Extract the (x, y) coordinate from the center of the cell holding the provided text.  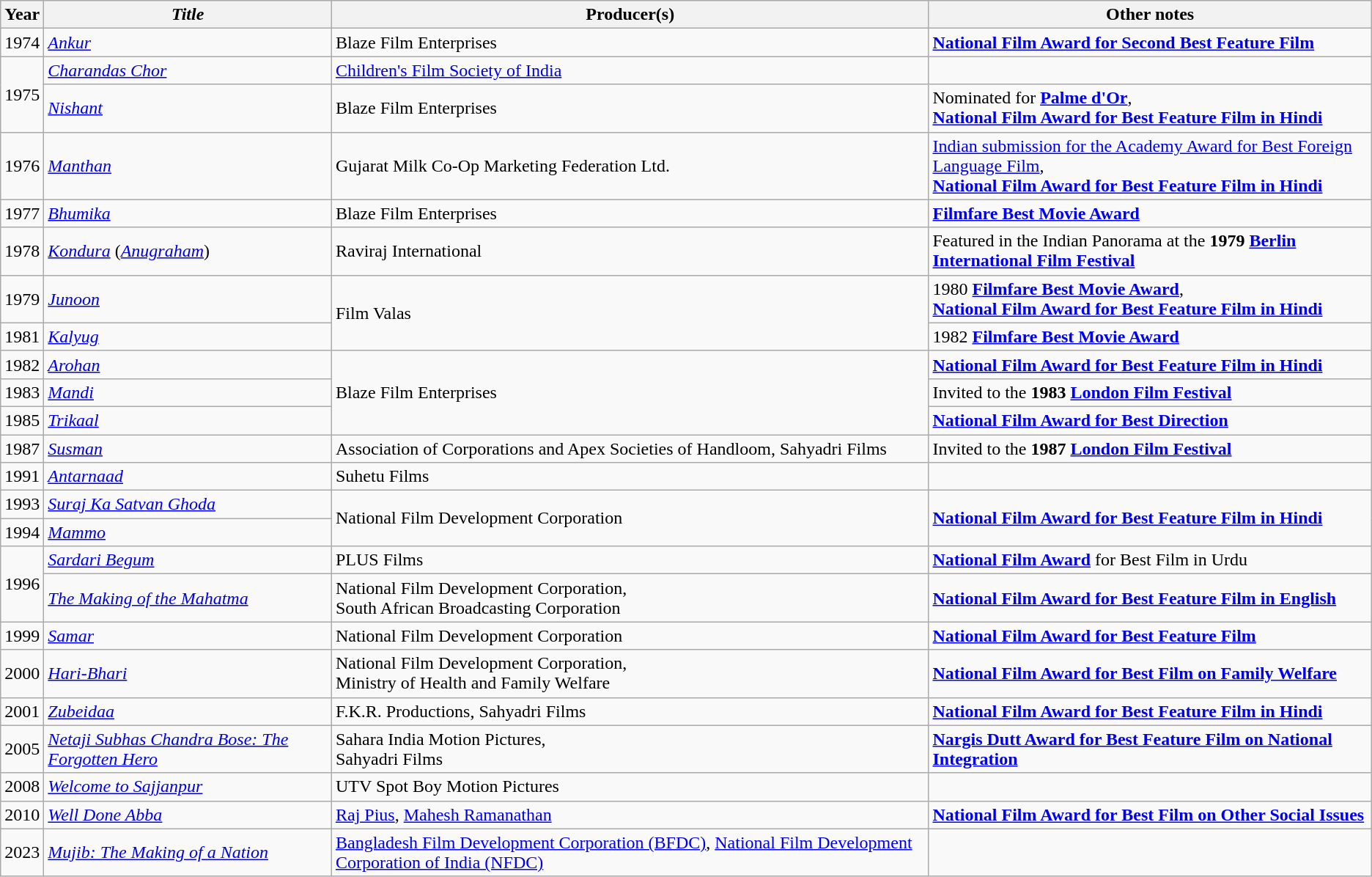
The Making of the Mahatma (188, 598)
Kondura (Anugraham) (188, 251)
Arohan (188, 364)
Manthan (188, 166)
Ankur (188, 43)
National Film Award for Second Best Feature Film (1150, 43)
UTV Spot Boy Motion Pictures (630, 787)
Mujib: The Making of a Nation (188, 852)
1980 Filmfare Best Movie Award, National Film Award for Best Feature Film in Hindi (1150, 299)
2005 (22, 749)
Welcome to Sajjanpur (188, 787)
Featured in the Indian Panorama at the 1979 Berlin International Film Festival (1150, 251)
National Film Development Corporation, Ministry of Health and Family Welfare (630, 673)
1999 (22, 636)
Junoon (188, 299)
Raviraj International (630, 251)
1987 (22, 448)
Bhumika (188, 213)
2001 (22, 711)
Well Done Abba (188, 815)
Suraj Ka Satvan Ghoda (188, 504)
Title (188, 15)
Netaji Subhas Chandra Bose: The Forgotten Hero (188, 749)
2000 (22, 673)
Children's Film Society of India (630, 70)
1991 (22, 477)
Association of Corporations and Apex Societies of Handloom, Sahyadri Films (630, 448)
National Film Award for Best Film on Family Welfare (1150, 673)
Zubeidaa (188, 711)
1994 (22, 532)
Mandi (188, 392)
1993 (22, 504)
Producer(s) (630, 15)
1996 (22, 584)
National Film Award for Best Film on Other Social Issues (1150, 815)
Kalyug (188, 337)
Film Valas (630, 312)
National Film Development Corporation, South African Broadcasting Corporation (630, 598)
Bangladesh Film Development Corporation (BFDC), National Film Development Corporation of India (NFDC) (630, 852)
1983 (22, 392)
National Film Award for Best Film in Urdu (1150, 560)
2023 (22, 852)
1977 (22, 213)
Sahara India Motion Pictures, Sahyadri Films (630, 749)
Samar (188, 636)
Suhetu Films (630, 477)
Sardari Begum (188, 560)
National Film Award for Best Direction (1150, 420)
1981 (22, 337)
Filmfare Best Movie Award (1150, 213)
F.K.R. Productions, Sahyadri Films (630, 711)
Charandas Chor (188, 70)
1975 (22, 94)
Raj Pius, Mahesh Ramanathan (630, 815)
Year (22, 15)
National Film Award for Best Feature Film (1150, 636)
Hari-Bhari (188, 673)
Trikaal (188, 420)
PLUS Films (630, 560)
Mammo (188, 532)
Nishant (188, 109)
Nargis Dutt Award for Best Feature Film on National Integration (1150, 749)
1978 (22, 251)
2008 (22, 787)
1985 (22, 420)
1974 (22, 43)
2010 (22, 815)
1982 (22, 364)
Susman (188, 448)
Other notes (1150, 15)
Invited to the 1983 London Film Festival (1150, 392)
1976 (22, 166)
Invited to the 1987 London Film Festival (1150, 448)
Indian submission for the Academy Award for Best Foreign Language Film,National Film Award for Best Feature Film in Hindi (1150, 166)
Nominated for Palme d'Or,National Film Award for Best Feature Film in Hindi (1150, 109)
1982 Filmfare Best Movie Award (1150, 337)
Gujarat Milk Co-Op Marketing Federation Ltd. (630, 166)
National Film Award for Best Feature Film in English (1150, 598)
1979 (22, 299)
Antarnaad (188, 477)
